Capture the cell that displays the provided text and extract its [x, y] central coordinate. 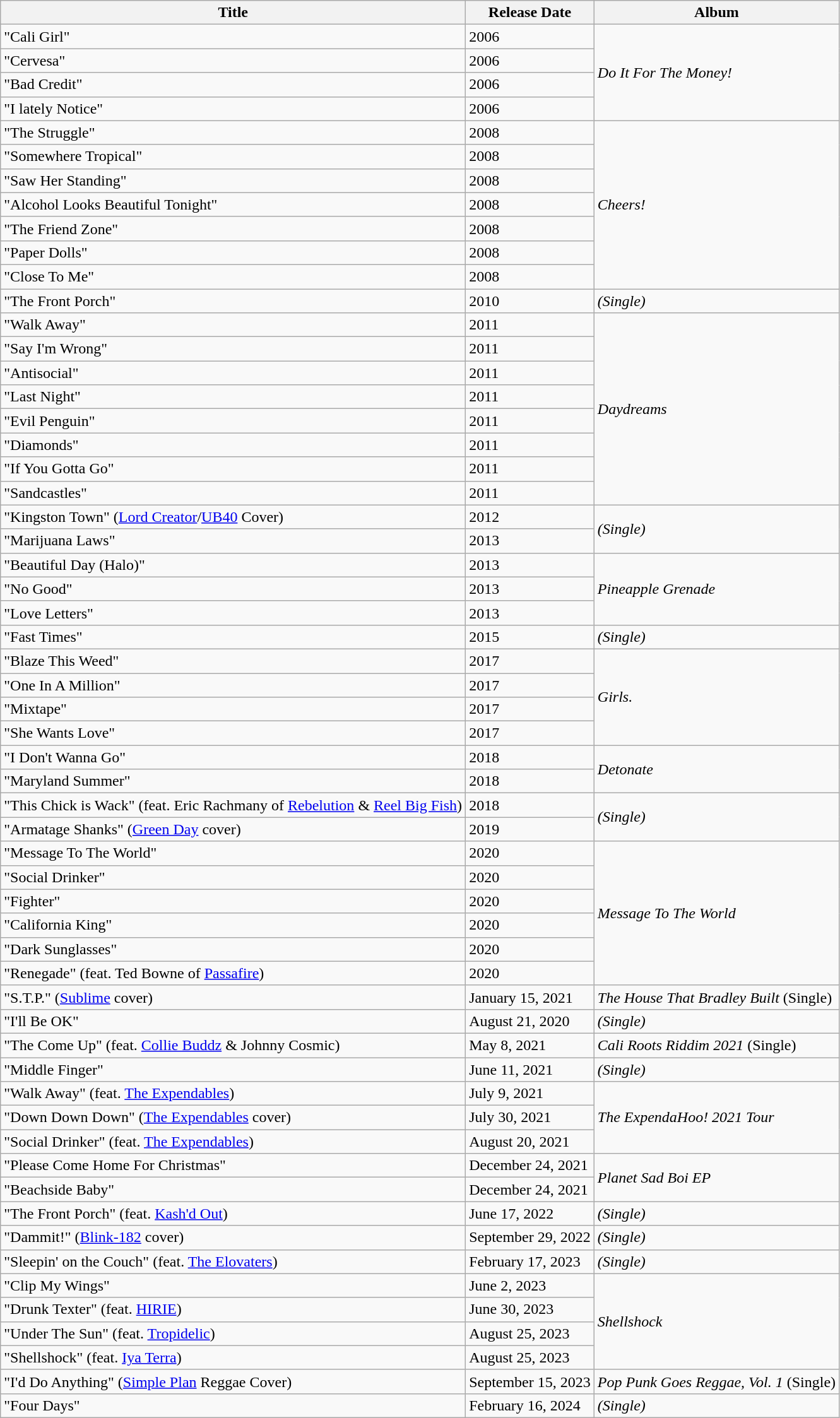
Pop Punk Goes Reggae, Vol. 1 (Single) [716, 1381]
February 17, 2023 [530, 1261]
"The Struggle" [234, 133]
"Message To The World" [234, 853]
"Cali Girl" [234, 37]
"Beautiful Day (Halo)" [234, 565]
"Drunk Texter" (feat. HIRIE) [234, 1309]
"Fighter" [234, 901]
"Sandcastles" [234, 493]
June 30, 2023 [530, 1309]
May 8, 2021 [530, 1045]
Message To The World [716, 913]
"The Front Porch" [234, 301]
"Diamonds" [234, 445]
"Cervesa" [234, 61]
"Shellshock" (feat. Iya Terra) [234, 1357]
"Renegade" (feat. Ted Bowne of Passafire) [234, 973]
"Social Drinker" [234, 877]
2015 [530, 637]
"Somewhere Tropical" [234, 157]
"Kingston Town" (Lord Creator/UB40 Cover) [234, 517]
Cali Roots Riddim 2021 (Single) [716, 1045]
"California King" [234, 925]
"Sleepin' on the Couch" (feat. The Elovaters) [234, 1261]
"Dark Sunglasses" [234, 949]
"Alcohol Looks Beautiful Tonight" [234, 204]
"Fast Times" [234, 637]
"Walk Away" [234, 325]
"She Wants Love" [234, 733]
September 29, 2022 [530, 1238]
"I lately Notice" [234, 109]
July 30, 2021 [530, 1118]
February 16, 2024 [530, 1405]
"Middle Finger" [234, 1070]
"I'd Do Anything" (Simple Plan Reggae Cover) [234, 1381]
"One In A Million" [234, 685]
Daydreams [716, 409]
"No Good" [234, 589]
The House That Bradley Built (Single) [716, 997]
"Walk Away" (feat. The Expendables) [234, 1094]
"I Don't Wanna Go" [234, 757]
August 21, 2020 [530, 1021]
"Saw Her Standing" [234, 180]
"The Come Up" (feat. Collie Buddz & Johnny Cosmic) [234, 1045]
Do It For The Money! [716, 73]
Title [234, 13]
"Please Come Home For Christmas" [234, 1166]
The ExpendaHoo! 2021 Tour [716, 1118]
"The Front Porch" (feat. Kash'd Out) [234, 1214]
June 11, 2021 [530, 1070]
Cheers! [716, 204]
"Mixtape" [234, 709]
"Paper Dolls" [234, 252]
Album [716, 13]
"Last Night" [234, 397]
January 15, 2021 [530, 997]
"Clip My Wings" [234, 1285]
"Blaze This Weed" [234, 661]
"Under The Sun" (feat. Tropidelic) [234, 1333]
Detonate [716, 769]
"I'll Be OK" [234, 1021]
"Love Letters" [234, 613]
"This Chick is Wack" (feat. Eric Rachmany of Rebelution & Reel Big Fish) [234, 805]
"Social Drinker" (feat. The Expendables) [234, 1142]
July 9, 2021 [530, 1094]
"Armatage Shanks" (Green Day cover) [234, 829]
"If You Gotta Go" [234, 469]
"Beachside Baby" [234, 1190]
"Say I'm Wrong" [234, 349]
"Marijuana Laws" [234, 541]
"S.T.P." (Sublime cover) [234, 997]
Release Date [530, 13]
2010 [530, 301]
June 17, 2022 [530, 1214]
"Maryland Summer" [234, 781]
"Close To Me" [234, 276]
2019 [530, 829]
June 2, 2023 [530, 1285]
"Evil Penguin" [234, 421]
Girls. [716, 697]
Shellshock [716, 1321]
Pineapple Grenade [716, 589]
"Dammit!" (Blink-182 cover) [234, 1238]
"Down Down Down" (The Expendables cover) [234, 1118]
Planet Sad Boi EP [716, 1178]
"Four Days" [234, 1405]
"The Friend Zone" [234, 228]
2012 [530, 517]
"Bad Credit" [234, 85]
September 15, 2023 [530, 1381]
"Antisocial" [234, 373]
August 20, 2021 [530, 1142]
